Scan for the cell matching the given text and deliver its (X, Y) coordinate at center. 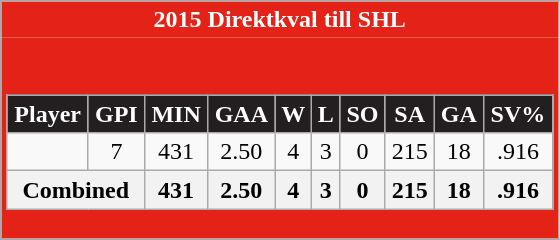
W (294, 114)
2015 Direktkval till SHL (280, 20)
GAA (242, 114)
7 (116, 152)
SO (362, 114)
GA (458, 114)
Player GPI MIN GAA W L SO SA GA SV% 7 431 2.50 4 3 0 215 18 .916 Combined 431 2.50 4 3 0 215 18 .916 (280, 138)
SV% (518, 114)
L (326, 114)
Combined (76, 190)
GPI (116, 114)
Player (48, 114)
SA (410, 114)
MIN (176, 114)
